Identify which cell holds the provided text, then report its [x, y] central coordinate. 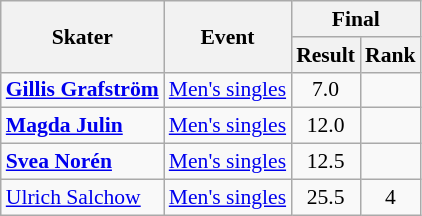
25.5 [326, 197]
4 [390, 197]
Skater [82, 36]
7.0 [326, 90]
Rank [390, 55]
Svea Norén [82, 162]
Event [228, 36]
Gillis Grafström [82, 90]
Magda Julin [82, 126]
Ulrich Salchow [82, 197]
12.0 [326, 126]
Result [326, 55]
Final [356, 19]
12.5 [326, 162]
